Output the [x, y] coordinate of the center of the cell containing the given text.  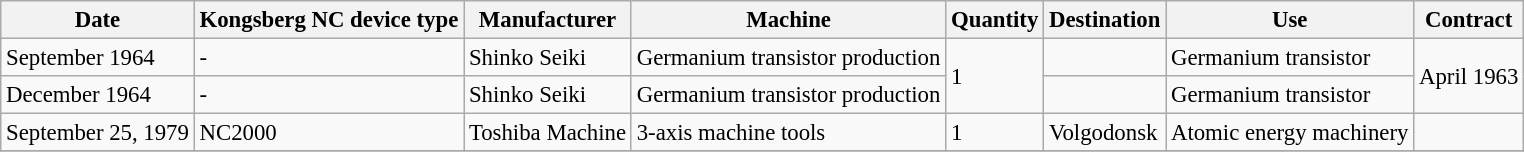
Manufacturer [548, 20]
Use [1290, 20]
Toshiba Machine [548, 133]
April 1963 [1469, 76]
Machine [788, 20]
September 25, 1979 [98, 133]
Quantity [995, 20]
NC2000 [328, 133]
December 1964 [98, 95]
September 1964 [98, 58]
3-axis machine tools [788, 133]
Destination [1105, 20]
Volgodonsk [1105, 133]
Contract [1469, 20]
Date [98, 20]
Atomic energy machinery [1290, 133]
Kongsberg NC device type [328, 20]
